For the text-containing cell, return its midpoint in (X, Y) coordinate format. 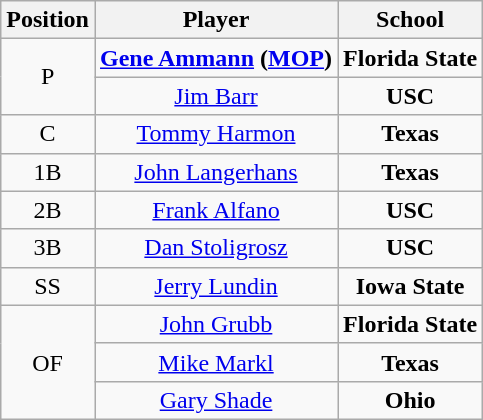
Ohio (410, 400)
C (48, 134)
P (48, 77)
Player (216, 20)
Mike Markl (216, 362)
School (410, 20)
Dan Stoligrosz (216, 248)
SS (48, 286)
3B (48, 248)
OF (48, 362)
Gene Ammann (MOP) (216, 58)
Frank Alfano (216, 210)
Tommy Harmon (216, 134)
John Langerhans (216, 172)
2B (48, 210)
Jerry Lundin (216, 286)
Gary Shade (216, 400)
John Grubb (216, 324)
Iowa State (410, 286)
Jim Barr (216, 96)
1B (48, 172)
Position (48, 20)
